Output the (x, y) coordinate of the center of the cell containing the given text.  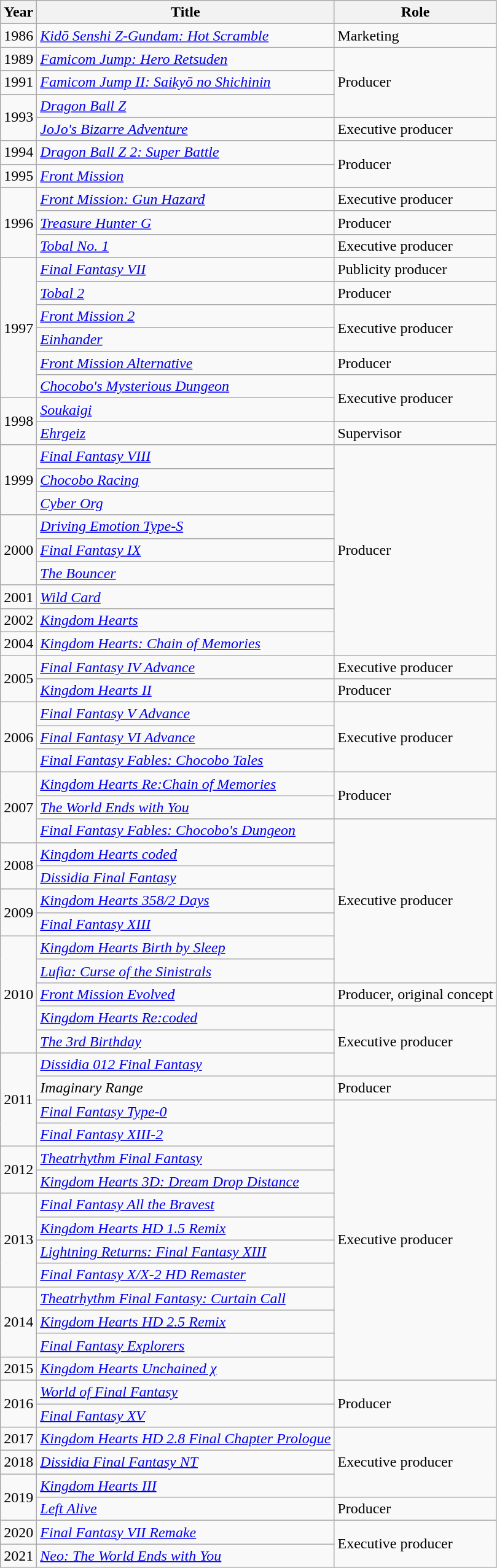
Dragon Ball Z 2: Super Battle (186, 152)
Chocobo Racing (186, 480)
Supervisor (415, 433)
Dissidia Final Fantasy (186, 877)
Front Mission Evolved (186, 994)
Driving Emotion Type-S (186, 527)
Soukaigi (186, 410)
Kingdom Hearts Re:coded (186, 1017)
Final Fantasy XIII-2 (186, 1135)
2005 (18, 678)
Producer, original concept (415, 994)
2018 (18, 1462)
1995 (18, 176)
1991 (18, 82)
Lufia: Curse of the Sinistrals (186, 971)
1997 (18, 327)
2013 (18, 1240)
Ehrgeiz (186, 433)
Kingdom Hearts coded (186, 854)
Final Fantasy Type-0 (186, 1111)
2007 (18, 807)
Front Mission 2 (186, 316)
Front Mission: Gun Hazard (186, 199)
Kingdom Hearts Birth by Sleep (186, 947)
2000 (18, 550)
2009 (18, 912)
Final Fantasy XIII (186, 924)
Kingdom Hearts 358/2 Days (186, 901)
Tobal 2 (186, 293)
Final Fantasy Fables: Chocobo's Dungeon (186, 831)
Kingdom Hearts II (186, 691)
Kingdom Hearts 3D: Dream Drop Distance (186, 1182)
2002 (18, 620)
Lightning Returns: Final Fantasy XIII (186, 1252)
The Bouncer (186, 573)
Einhander (186, 340)
Final Fantasy VII Remake (186, 1532)
Final Fantasy X/X-2 HD Remaster (186, 1275)
2006 (18, 737)
Wild Card (186, 597)
1998 (18, 421)
Kingdom Hearts Re:Chain of Memories (186, 784)
1994 (18, 152)
Marketing (415, 36)
Kidō Senshi Z-Gundam: Hot Scramble (186, 36)
Kingdom Hearts: Chain of Memories (186, 643)
Publicity producer (415, 269)
Kingdom Hearts HD 2.8 Final Chapter Prologue (186, 1439)
Chocobo's Mysterious Dungeon (186, 386)
2008 (18, 866)
2014 (18, 1322)
Dragon Ball Z (186, 106)
1986 (18, 36)
Kingdom Hearts Unchained χ (186, 1368)
2016 (18, 1403)
Final Fantasy VIII (186, 457)
2010 (18, 994)
Kingdom Hearts HD 1.5 Remix (186, 1228)
Final Fantasy All the Bravest (186, 1205)
1996 (18, 222)
Front Mission (186, 176)
Final Fantasy IX (186, 550)
Final Fantasy IV Advance (186, 667)
1999 (18, 480)
Tobal No. 1 (186, 246)
Imaginary Range (186, 1088)
2012 (18, 1170)
The World Ends with You (186, 807)
Final Fantasy Explorers (186, 1345)
Famicom Jump II: Saikyō no Shichinin (186, 82)
2001 (18, 597)
The 3rd Birthday (186, 1041)
World of Final Fantasy (186, 1392)
Title (186, 12)
Dissidia 012 Final Fantasy (186, 1065)
2011 (18, 1100)
Left Alive (186, 1509)
2015 (18, 1368)
Famicom Jump: Hero Retsuden (186, 59)
Final Fantasy V Advance (186, 714)
Kingdom Hearts HD 2.5 Remix (186, 1322)
Final Fantasy XV (186, 1415)
1993 (18, 117)
JoJo's Bizarre Adventure (186, 129)
Role (415, 12)
Final Fantasy VI Advance (186, 737)
1989 (18, 59)
Final Fantasy VII (186, 269)
Cyber Org (186, 503)
Treasure Hunter G (186, 222)
2020 (18, 1532)
Kingdom Hearts III (186, 1486)
Dissidia Final Fantasy NT (186, 1462)
Theatrhythm Final Fantasy: Curtain Call (186, 1298)
Front Mission Alternative (186, 363)
2004 (18, 643)
Neo: The World Ends with You (186, 1556)
2017 (18, 1439)
Final Fantasy Fables: Chocobo Tales (186, 761)
Theatrhythm Final Fantasy (186, 1158)
Year (18, 12)
Kingdom Hearts (186, 620)
2021 (18, 1556)
2019 (18, 1497)
